Find where the given text appears and provide that cell's center as (X, Y) coordinate. 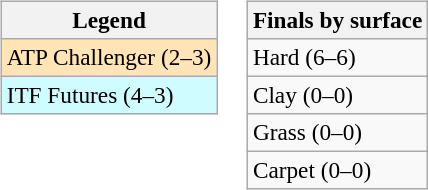
Clay (0–0) (337, 95)
Hard (6–6) (337, 57)
Grass (0–0) (337, 133)
Finals by surface (337, 20)
ITF Futures (4–3) (108, 95)
ATP Challenger (2–3) (108, 57)
Carpet (0–0) (337, 171)
Legend (108, 20)
